Detect which cell encompasses the target text, then output its [X, Y] center coordinate. 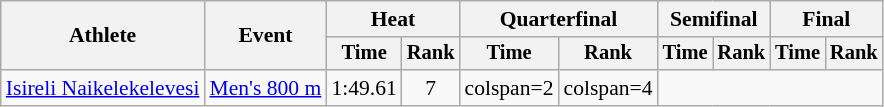
Athlete [103, 36]
Event [265, 36]
Heat [392, 19]
Men's 800 m [265, 88]
colspan=4 [608, 88]
Quarterfinal [558, 19]
1:49.61 [364, 88]
Semifinal [714, 19]
7 [431, 88]
Isireli Naikelekelevesi [103, 88]
Final [826, 19]
colspan=2 [508, 88]
